From the cell containing the given text, extract its center point as [x, y] coordinate. 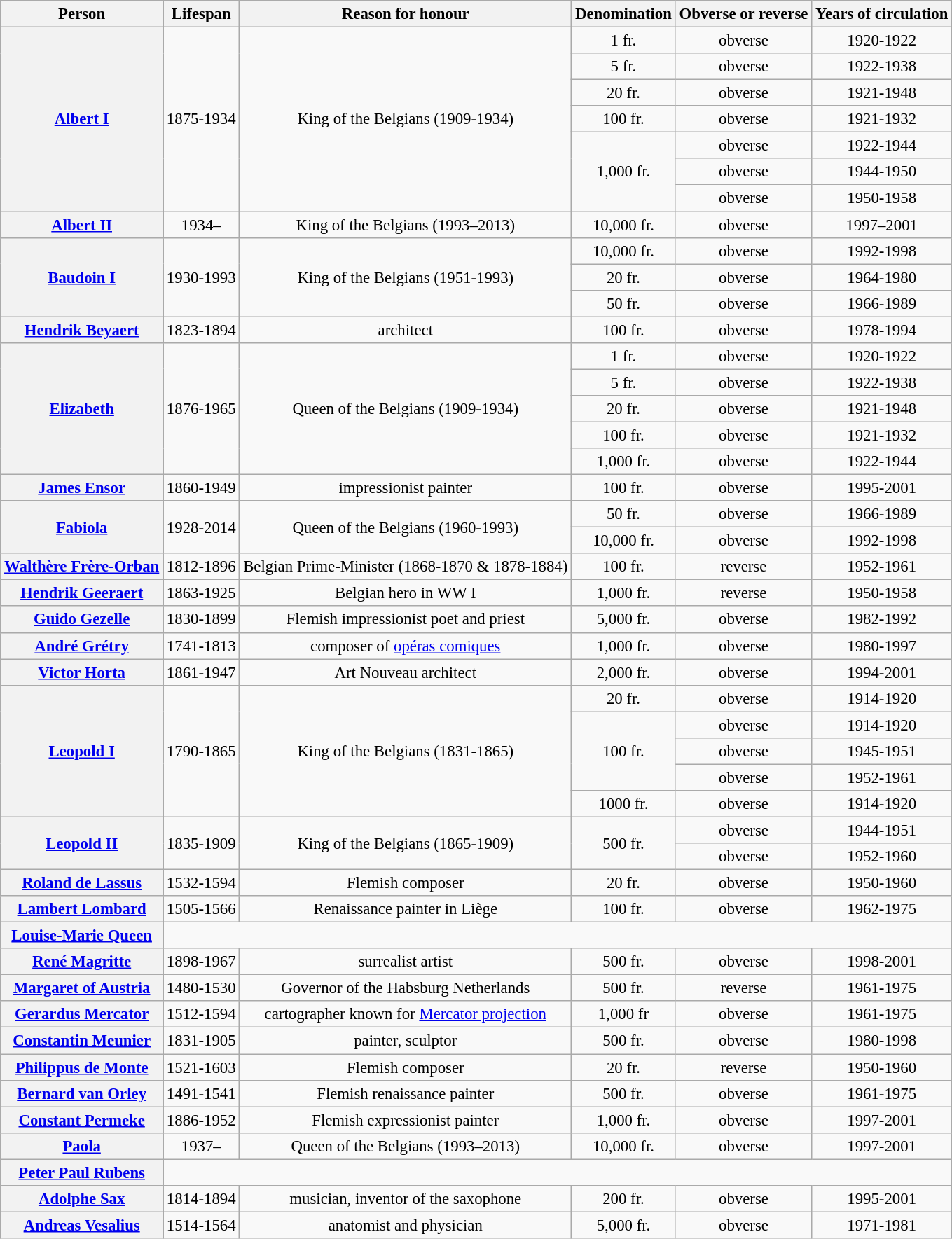
1812-1896 [202, 567]
King of the Belgians (1951-1993) [406, 277]
Obverse or reverse [743, 14]
1886-1952 [202, 1120]
1944-1951 [882, 830]
1944-1950 [882, 172]
Guido Gezelle [82, 620]
1835-1909 [202, 843]
1831-1905 [202, 1041]
1830-1899 [202, 620]
Gerardus Mercator [82, 1015]
1930-1993 [202, 277]
Peter Paul Rubens [82, 1172]
1860-1949 [202, 488]
Queen of the Belgians (1960-1993) [406, 527]
1863-1925 [202, 593]
Queen of the Belgians (1993–2013) [406, 1146]
Flemish impressionist poet and priest [406, 620]
James Ensor [82, 488]
architect [406, 330]
Bernard van Orley [82, 1093]
Margaret of Austria [82, 988]
Reason for honour [406, 14]
1994-2001 [882, 672]
1962-1975 [882, 909]
Queen of the Belgians (1909-1934) [406, 409]
Art Nouveau architect [406, 672]
Lambert Lombard [82, 909]
1937– [202, 1146]
Belgian Prime-Minister (1868-1870 & 1878-1884) [406, 567]
1876-1965 [202, 409]
1861-1947 [202, 672]
Lifespan [202, 14]
impressionist painter [406, 488]
musician, inventor of the saxophone [406, 1199]
anatomist and physician [406, 1225]
Philippus de Monte [82, 1067]
Belgian hero in WW I [406, 593]
Walthère Frère-Orban [82, 567]
Victor Horta [82, 672]
1952-1960 [882, 857]
Renaissance painter in Liège [406, 909]
1000 fr. [623, 804]
Baudoin I [82, 277]
Leopold II [82, 843]
1512-1594 [202, 1015]
1997–2001 [882, 225]
cartographer known for Mercator projection [406, 1015]
Constant Permeke [82, 1120]
Person [82, 14]
Hendrik Beyaert [82, 330]
200 fr. [623, 1199]
King of the Belgians (1909-1934) [406, 119]
1521-1603 [202, 1067]
1971-1981 [882, 1225]
1980-1998 [882, 1041]
1514-1564 [202, 1225]
1982-1992 [882, 620]
1998-2001 [882, 962]
René Magritte [82, 962]
Leopold I [82, 751]
Albert II [82, 225]
2,000 fr. [623, 672]
surrealist artist [406, 962]
1898-1967 [202, 962]
Hendrik Geeraert [82, 593]
Roland de Lassus [82, 883]
1480-1530 [202, 988]
André Grétry [82, 646]
Albert I [82, 119]
1823-1894 [202, 330]
Adolphe Sax [82, 1199]
Louise-Marie Queen [82, 936]
1532-1594 [202, 883]
1928-2014 [202, 527]
1505-1566 [202, 909]
Elizabeth [82, 409]
Fabiola [82, 527]
painter, sculptor [406, 1041]
Paola [82, 1146]
Flemish expressionist painter [406, 1120]
King of the Belgians (1865-1909) [406, 843]
1934– [202, 225]
1790-1865 [202, 751]
Denomination [623, 14]
composer of opéras comiques [406, 646]
Years of circulation [882, 14]
1,000 fr [623, 1015]
Flemish renaissance painter [406, 1093]
1945-1951 [882, 752]
1741-1813 [202, 646]
Governor of the Habsburg Netherlands [406, 988]
1964-1980 [882, 277]
1875-1934 [202, 119]
King of the Belgians (1831-1865) [406, 751]
Andreas Vesalius [82, 1225]
1814-1894 [202, 1199]
1491-1541 [202, 1093]
1980-1997 [882, 646]
King of the Belgians (1993–2013) [406, 225]
1978-1994 [882, 330]
Constantin Meunier [82, 1041]
